Identify which cell holds the provided text, then report its [x, y] central coordinate. 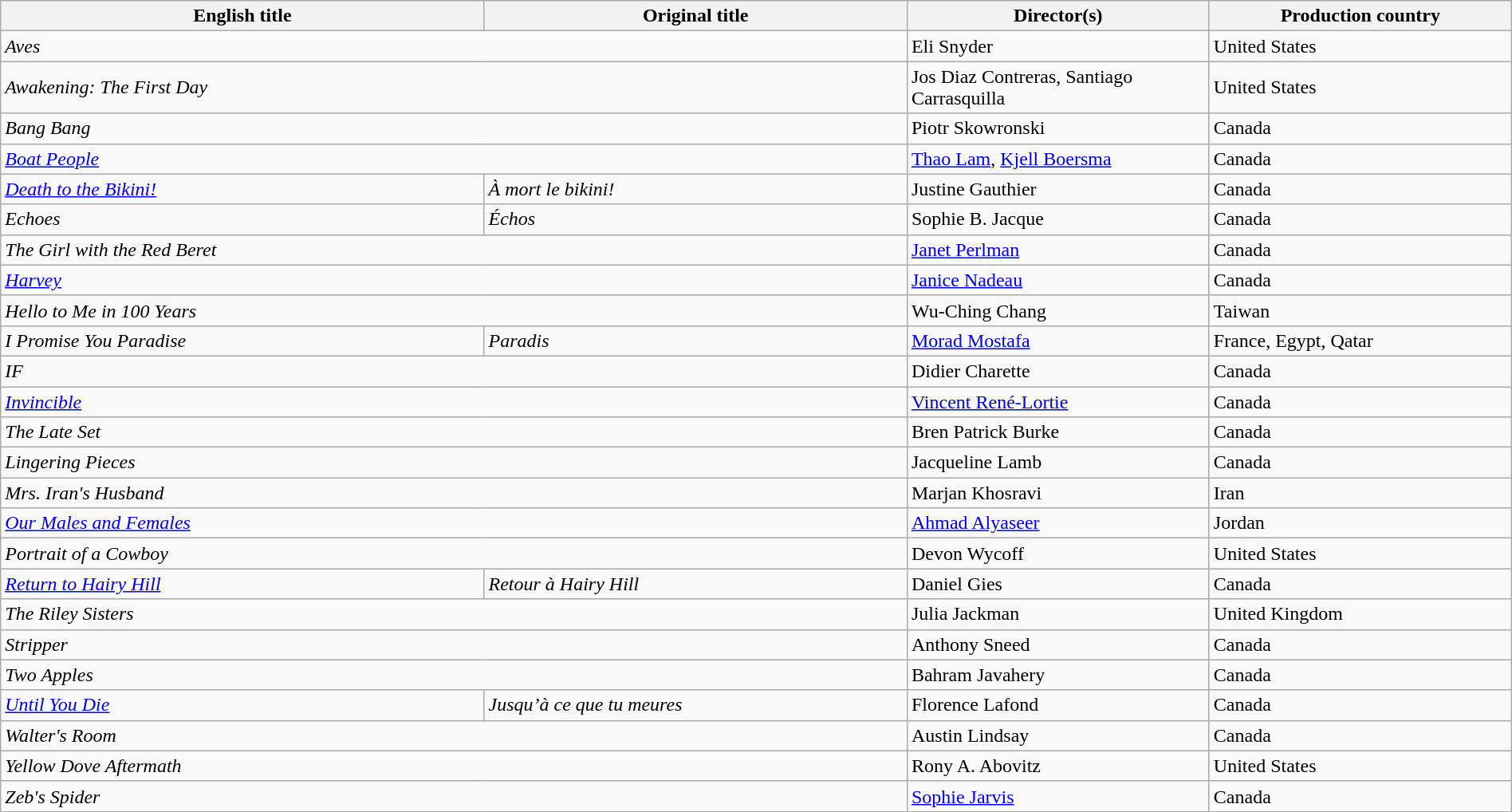
Lingering Pieces [455, 463]
Bren Patrick Burke [1057, 432]
Director(s) [1057, 16]
Morad Mostafa [1057, 341]
Échos [695, 219]
Boat People [455, 159]
Thao Lam, Kjell Boersma [1057, 159]
Devon Wycoff [1057, 554]
Retour à Hairy Hill [695, 584]
Stripper [455, 644]
Janet Perlman [1057, 250]
Taiwan [1360, 310]
Vincent René-Lortie [1057, 401]
Daniel Gies [1057, 584]
Production country [1360, 16]
Wu-Ching Chang [1057, 310]
Piotr Skowronski [1057, 128]
Bahram Javahery [1057, 675]
Sophie Jarvis [1057, 796]
Jusqu’à ce que tu meures [695, 705]
Hello to Me in 100 Years [455, 310]
Zeb's Spider [455, 796]
Eli Snyder [1057, 46]
The Girl with the Red Beret [455, 250]
Aves [455, 46]
Until You Die [242, 705]
Echoes [242, 219]
Jos Diaz Contreras, Santiago Carrasquilla [1057, 88]
Florence Lafond [1057, 705]
IF [455, 371]
Marjan Khosravi [1057, 493]
Didier Charette [1057, 371]
United Kingdom [1360, 614]
Our Males and Females [455, 523]
Yellow Dove Aftermath [455, 766]
Awakening: The First Day [455, 88]
Rony A. Abovitz [1057, 766]
Invincible [455, 401]
Original title [695, 16]
The Late Set [455, 432]
Iran [1360, 493]
The Riley Sisters [455, 614]
Justine Gauthier [1057, 189]
Harvey [455, 280]
Portrait of a Cowboy [455, 554]
Mrs. Iran's Husband [455, 493]
Ahmad Alyaseer [1057, 523]
Anthony Sneed [1057, 644]
Walter's Room [455, 735]
Janice Nadeau [1057, 280]
I Promise You Paradise [242, 341]
Two Apples [455, 675]
Paradis [695, 341]
Austin Lindsay [1057, 735]
Return to Hairy Hill [242, 584]
Julia Jackman [1057, 614]
À mort le bikini! [695, 189]
Death to the Bikini! [242, 189]
Jordan [1360, 523]
Jacqueline Lamb [1057, 463]
English title [242, 16]
Sophie B. Jacque [1057, 219]
Bang Bang [455, 128]
France, Egypt, Qatar [1360, 341]
